Determine the (x, y) coordinate at the center of the cell enclosing the given text.  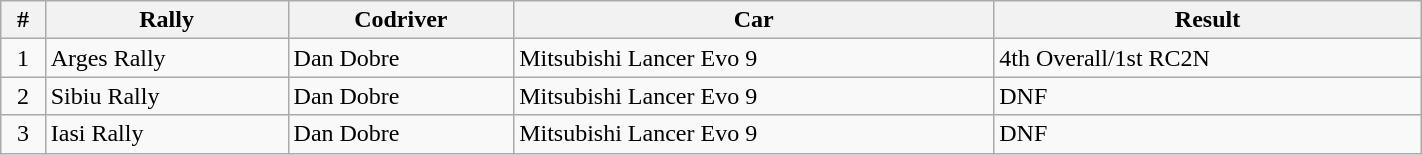
3 (23, 134)
Car (754, 20)
# (23, 20)
Rally (166, 20)
2 (23, 96)
4th Overall/1st RC2N (1208, 58)
Sibiu Rally (166, 96)
Arges Rally (166, 58)
Result (1208, 20)
Codriver (401, 20)
1 (23, 58)
Iasi Rally (166, 134)
